Return [X, Y] of the center of cell containing provided text 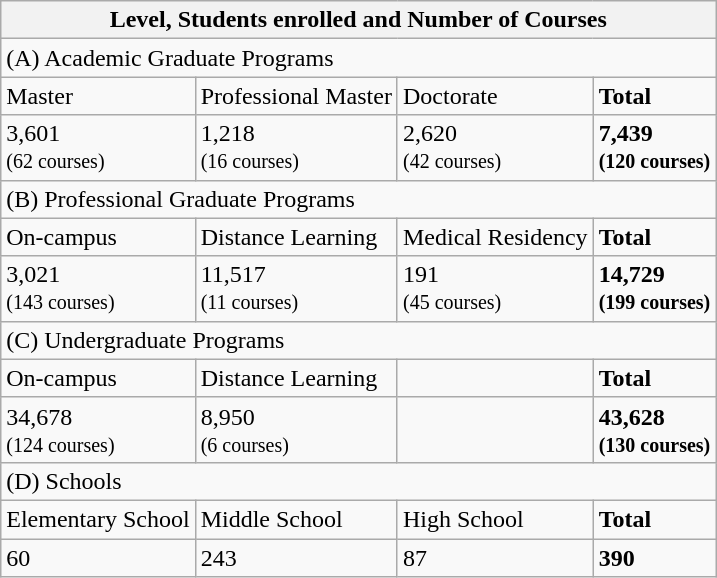
3,021(143 courses) [98, 288]
Level, Students enrolled and Number of Courses [358, 20]
14,729(199 courses) [654, 288]
390 [654, 557]
11,517(11 courses) [296, 288]
Medical Residency [495, 237]
(A) Academic Graduate Programs [358, 58]
34,678(124 courses) [98, 430]
7,439(120 courses) [654, 148]
87 [495, 557]
60 [98, 557]
High School [495, 519]
8,950(6 courses) [296, 430]
1,218(16 courses) [296, 148]
3,601(62 courses) [98, 148]
(D) Schools [358, 481]
Professional Master [296, 96]
Master [98, 96]
243 [296, 557]
(C) Undergraduate Programs [358, 340]
Middle School [296, 519]
191(45 courses) [495, 288]
(B) Professional Graduate Programs [358, 199]
2,620(42 courses) [495, 148]
Doctorate [495, 96]
Elementary School [98, 519]
43,628(130 courses) [654, 430]
